Locate the cell with the specified text and output its [X, Y] center coordinate. 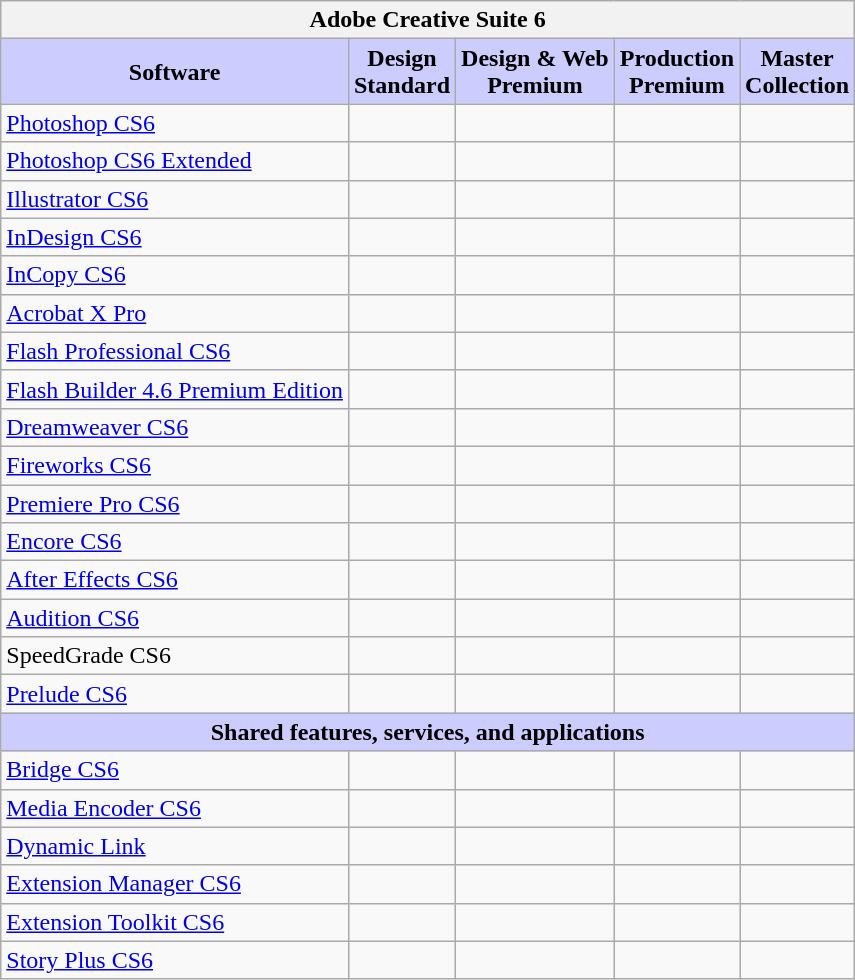
Acrobat X Pro [175, 313]
Design & WebPremium [536, 72]
SpeedGrade CS6 [175, 656]
After Effects CS6 [175, 580]
Media Encoder CS6 [175, 808]
Flash Builder 4.6 Premium Edition [175, 389]
ProductionPremium [676, 72]
Fireworks CS6 [175, 465]
Audition CS6 [175, 618]
MasterCollection [798, 72]
DesignStandard [402, 72]
Bridge CS6 [175, 770]
Dreamweaver CS6 [175, 427]
Premiere Pro CS6 [175, 503]
Extension Toolkit CS6 [175, 922]
Extension Manager CS6 [175, 884]
Flash Professional CS6 [175, 351]
Story Plus CS6 [175, 960]
Software [175, 72]
InCopy CS6 [175, 275]
Photoshop CS6 [175, 123]
Shared features, services, and applications [428, 732]
InDesign CS6 [175, 237]
Illustrator CS6 [175, 199]
Dynamic Link [175, 846]
Prelude CS6 [175, 694]
Encore CS6 [175, 542]
Photoshop CS6 Extended [175, 161]
Adobe Creative Suite 6 [428, 20]
